Scan for the cell matching the given text and deliver its [X, Y] coordinate at center. 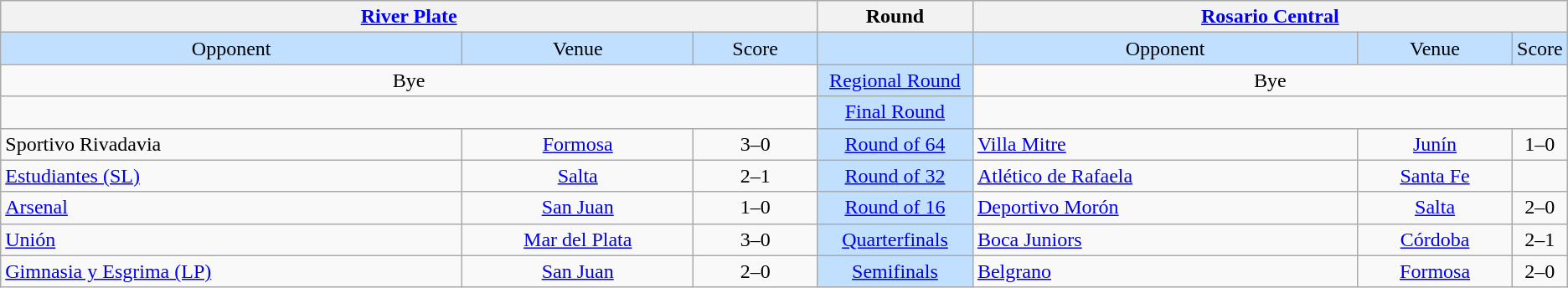
Córdoba [1436, 239]
River Plate [409, 17]
Belgrano [1164, 271]
Final Round [895, 112]
Arsenal [231, 208]
Atlético de Rafaela [1164, 176]
Santa Fe [1436, 176]
Round of 32 [895, 176]
Deportivo Morón [1164, 208]
Rosario Central [1270, 17]
Round of 16 [895, 208]
Junín [1436, 144]
Regional Round [895, 80]
Villa Mitre [1164, 144]
Gimnasia y Esgrima (LP) [231, 271]
Mar del Plata [578, 239]
Sportivo Rivadavia [231, 144]
Round of 64 [895, 144]
Estudiantes (SL) [231, 176]
Unión [231, 239]
Quarterfinals [895, 239]
Round [895, 17]
Semifinals [895, 271]
Boca Juniors [1164, 239]
